Output the [x, y] coordinate of the center of the cell containing the given text.  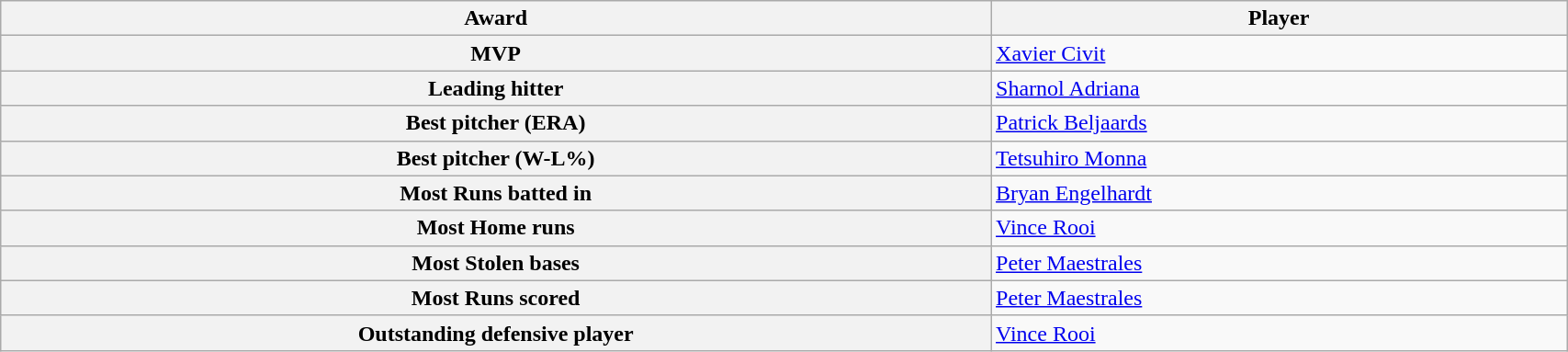
Best pitcher (ERA) [496, 123]
Xavier Civit [1279, 53]
Most Stolen bases [496, 263]
Player [1279, 18]
Sharnol Adriana [1279, 88]
Patrick Beljaards [1279, 123]
Most Runs scored [496, 298]
MVP [496, 53]
Bryan Engelhardt [1279, 193]
Most Runs batted in [496, 193]
Most Home runs [496, 228]
Best pitcher (W-L%) [496, 158]
Tetsuhiro Monna [1279, 158]
Leading hitter [496, 88]
Award [496, 18]
Outstanding defensive player [496, 333]
